Capture the cell that displays the provided text and extract its [x, y] central coordinate. 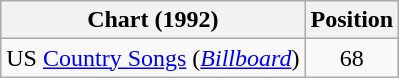
Chart (1992) [153, 20]
68 [352, 58]
US Country Songs (Billboard) [153, 58]
Position [352, 20]
